Identify which cell holds the provided text, then report its (X, Y) central coordinate. 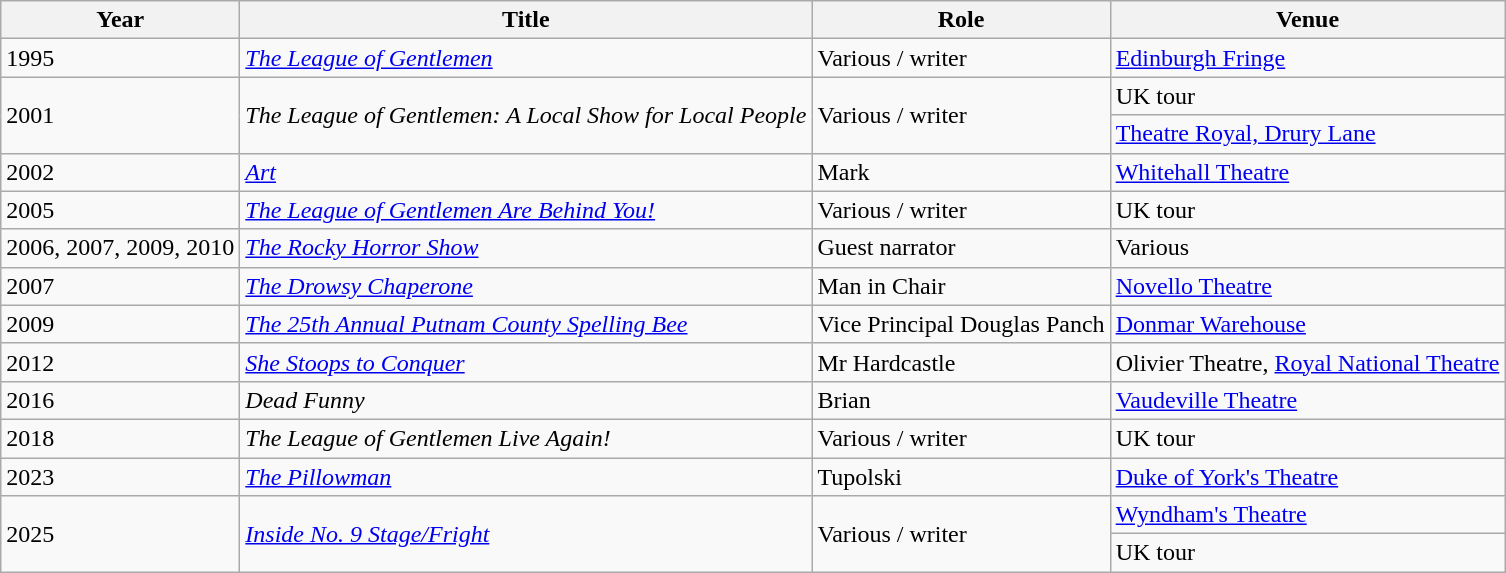
The League of Gentlemen: A Local Show for Local People (526, 115)
Various (1308, 248)
She Stoops to Conquer (526, 362)
Mark (961, 172)
Tupolski (961, 477)
The Drowsy Chaperone (526, 286)
2023 (120, 477)
The League of Gentlemen Are Behind You! (526, 210)
The League of Gentlemen (526, 58)
2005 (120, 210)
2007 (120, 286)
Venue (1308, 20)
The Pillowman (526, 477)
1995 (120, 58)
Year (120, 20)
Brian (961, 400)
Guest narrator (961, 248)
2016 (120, 400)
2009 (120, 324)
Duke of York's Theatre (1308, 477)
Novello Theatre (1308, 286)
Theatre Royal, Drury Lane (1308, 134)
Title (526, 20)
Whitehall Theatre (1308, 172)
Role (961, 20)
Art (526, 172)
The Rocky Horror Show (526, 248)
2006, 2007, 2009, 2010 (120, 248)
Dead Funny (526, 400)
Olivier Theatre, Royal National Theatre (1308, 362)
Wyndham's Theatre (1308, 515)
Man in Chair (961, 286)
2025 (120, 534)
Edinburgh Fringe (1308, 58)
2012 (120, 362)
2018 (120, 438)
Mr Hardcastle (961, 362)
The 25th Annual Putnam County Spelling Bee (526, 324)
Vaudeville Theatre (1308, 400)
2001 (120, 115)
The League of Gentlemen Live Again! (526, 438)
Inside No. 9 Stage/Fright (526, 534)
2002 (120, 172)
Vice Principal Douglas Panch (961, 324)
Donmar Warehouse (1308, 324)
